Provide the [X, Y] coordinate of the cell's center where the given text is located.  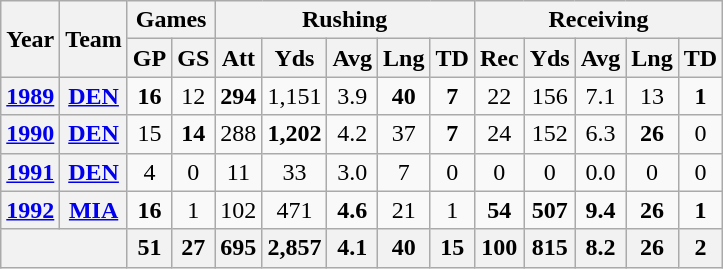
471 [294, 210]
4.6 [352, 210]
2,857 [294, 248]
14 [194, 134]
156 [550, 96]
Att [238, 58]
152 [550, 134]
27 [194, 248]
2 [700, 248]
Games [170, 20]
6.3 [600, 134]
24 [499, 134]
Rushing [345, 20]
4.1 [352, 248]
1991 [30, 172]
GS [194, 58]
11 [238, 172]
1,151 [294, 96]
294 [238, 96]
102 [238, 210]
1,202 [294, 134]
100 [499, 248]
9.4 [600, 210]
Team [94, 39]
4.2 [352, 134]
1992 [30, 210]
51 [149, 248]
695 [238, 248]
54 [499, 210]
Year [30, 39]
37 [404, 134]
33 [294, 172]
12 [194, 96]
288 [238, 134]
1990 [30, 134]
507 [550, 210]
0.0 [600, 172]
4 [149, 172]
8.2 [600, 248]
3.0 [352, 172]
1989 [30, 96]
MIA [94, 210]
7.1 [600, 96]
Receiving [598, 20]
GP [149, 58]
21 [404, 210]
815 [550, 248]
22 [499, 96]
3.9 [352, 96]
Rec [499, 58]
13 [652, 96]
